Pinpoint the cell where the given text exists, returning its [x, y] midpoint coordinate. 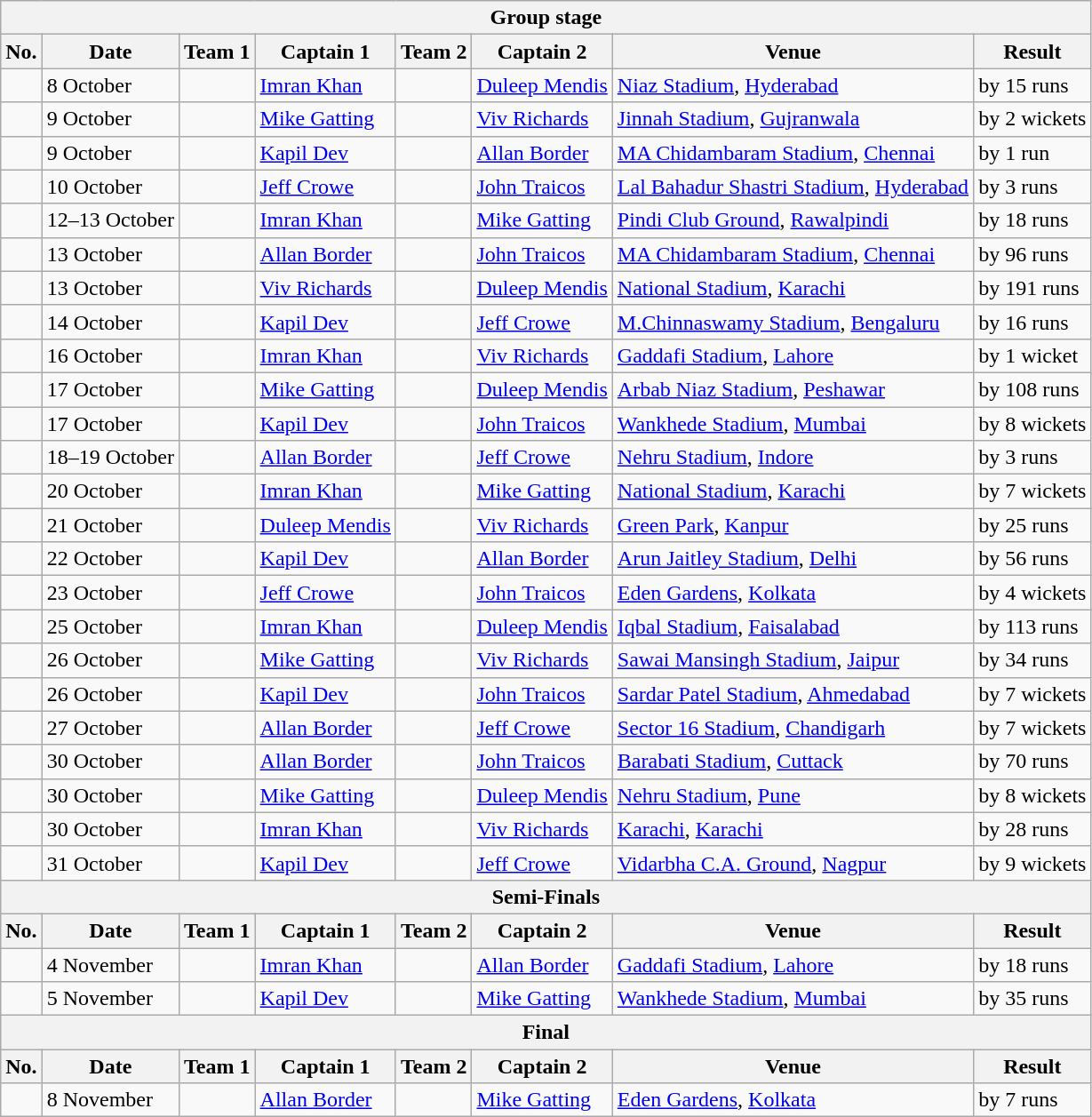
by 35 runs [1032, 999]
by 96 runs [1032, 254]
by 7 runs [1032, 1100]
by 9 wickets [1032, 863]
Sardar Patel Stadium, Ahmedabad [793, 694]
22 October [110, 559]
by 15 runs [1032, 85]
M.Chinnaswamy Stadium, Bengaluru [793, 322]
Lal Bahadur Shastri Stadium, Hyderabad [793, 187]
4 November [110, 964]
by 2 wickets [1032, 119]
20 October [110, 491]
Final [546, 1033]
by 1 wicket [1032, 355]
by 108 runs [1032, 389]
Iqbal Stadium, Faisalabad [793, 626]
21 October [110, 525]
Barabati Stadium, Cuttack [793, 762]
23 October [110, 593]
Sawai Mansingh Stadium, Jaipur [793, 660]
Nehru Stadium, Indore [793, 458]
by 4 wickets [1032, 593]
18–19 October [110, 458]
16 October [110, 355]
by 34 runs [1032, 660]
by 56 runs [1032, 559]
10 October [110, 187]
8 November [110, 1100]
27 October [110, 728]
by 1 run [1032, 153]
by 70 runs [1032, 762]
Nehru Stadium, Pune [793, 795]
by 191 runs [1032, 288]
14 October [110, 322]
Vidarbha C.A. Ground, Nagpur [793, 863]
Pindi Club Ground, Rawalpindi [793, 220]
by 25 runs [1032, 525]
5 November [110, 999]
Green Park, Kanpur [793, 525]
Arun Jaitley Stadium, Delhi [793, 559]
25 October [110, 626]
by 28 runs [1032, 829]
by 16 runs [1032, 322]
Jinnah Stadium, Gujranwala [793, 119]
Niaz Stadium, Hyderabad [793, 85]
Semi-Finals [546, 897]
31 October [110, 863]
8 October [110, 85]
Group stage [546, 18]
Sector 16 Stadium, Chandigarh [793, 728]
Arbab Niaz Stadium, Peshawar [793, 389]
Karachi, Karachi [793, 829]
by 113 runs [1032, 626]
12–13 October [110, 220]
